For the text-containing cell, return its midpoint in (X, Y) coordinate format. 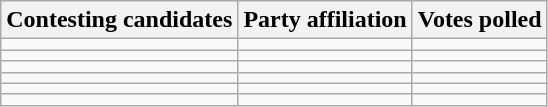
Party affiliation (325, 20)
Votes polled (480, 20)
Contesting candidates (120, 20)
